Locate the cell with the specified text and output its (X, Y) center coordinate. 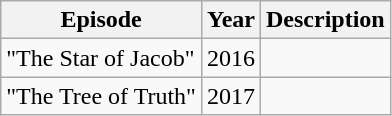
Year (230, 20)
2016 (230, 58)
Episode (102, 20)
"The Star of Jacob" (102, 58)
2017 (230, 96)
"The Tree of Truth" (102, 96)
Description (326, 20)
